Locate the cell with the specified text and output its [x, y] center coordinate. 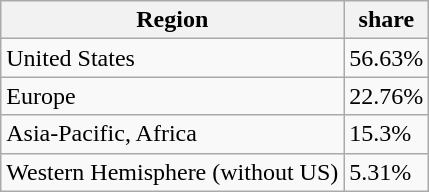
5.31% [386, 172]
Asia-Pacific, Africa [172, 134]
Western Hemisphere (without US) [172, 172]
United States [172, 58]
Region [172, 20]
Europe [172, 96]
15.3% [386, 134]
share [386, 20]
22.76% [386, 96]
56.63% [386, 58]
